Scan for the cell matching the given text and deliver its [X, Y] coordinate at center. 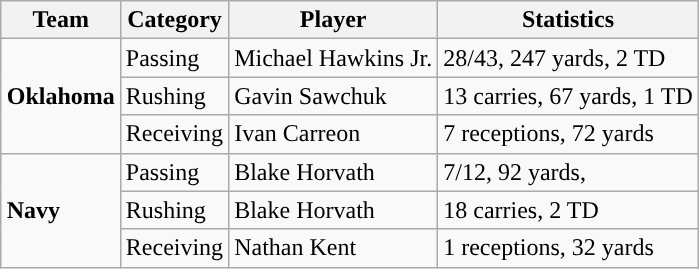
Nathan Kent [334, 248]
Statistics [568, 20]
Navy [60, 210]
Player [334, 20]
7 receptions, 72 yards [568, 134]
Category [174, 20]
18 carries, 2 TD [568, 210]
13 carries, 67 yards, 1 TD [568, 96]
Michael Hawkins Jr. [334, 58]
7/12, 92 yards, [568, 172]
Team [60, 20]
Oklahoma [60, 96]
Gavin Sawchuk [334, 96]
28/43, 247 yards, 2 TD [568, 58]
1 receptions, 32 yards [568, 248]
Ivan Carreon [334, 134]
